Identify which cell holds the provided text, then report its [X, Y] central coordinate. 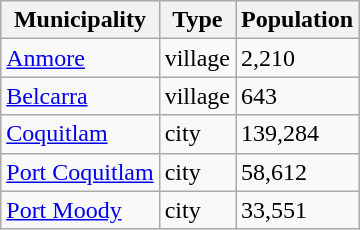
643 [298, 96]
58,612 [298, 172]
Population [298, 20]
139,284 [298, 134]
2,210 [298, 58]
Municipality [80, 20]
Belcarra [80, 96]
Port Moody [80, 210]
Port Coquitlam [80, 172]
Anmore [80, 58]
Type [197, 20]
Coquitlam [80, 134]
33,551 [298, 210]
